Capture the cell that displays the provided text and extract its [x, y] central coordinate. 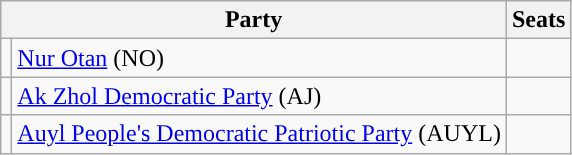
Seats [538, 20]
Nur Otan (NO) [260, 58]
Ak Zhol Democratic Party (AJ) [260, 96]
Auyl People's Democratic Patriotic Party (AUYL) [260, 134]
Party [254, 20]
